Scan for the cell matching the given text and deliver its [X, Y] coordinate at center. 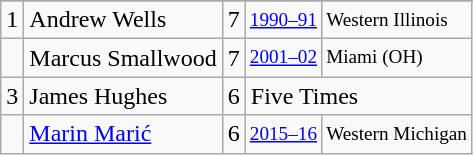
Marin Marić [123, 134]
Five Times [358, 96]
2001–02 [283, 58]
Andrew Wells [123, 20]
Marcus Smallwood [123, 58]
3 [12, 96]
James Hughes [123, 96]
Western Michigan [397, 134]
1 [12, 20]
Western Illinois [397, 20]
Miami (OH) [397, 58]
2015–16 [283, 134]
1990–91 [283, 20]
